Extract the (X, Y) coordinate from the center of the cell holding the provided text.  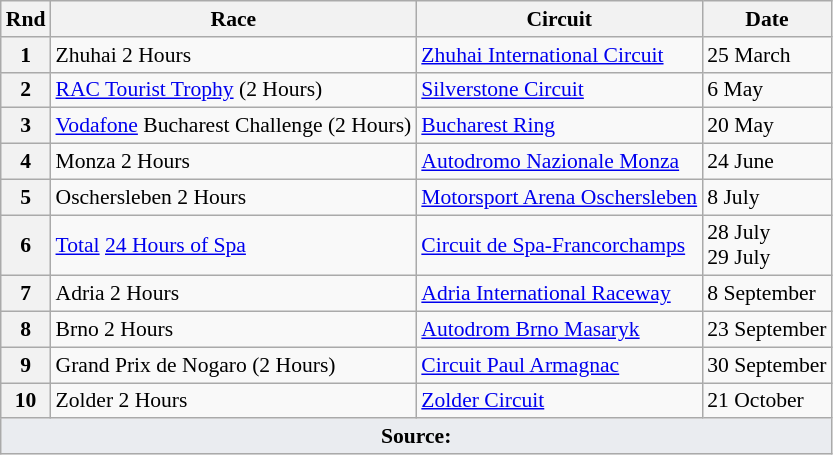
1 (26, 55)
Autodromo Nazionale Monza (559, 162)
Silverstone Circuit (559, 90)
28 July29 July (766, 246)
Autodrom Brno Masaryk (559, 330)
8 (26, 330)
30 September (766, 365)
7 (26, 294)
21 October (766, 401)
Monza 2 Hours (233, 162)
Adria 2 Hours (233, 294)
Brno 2 Hours (233, 330)
Motorsport Arena Oschersleben (559, 197)
3 (26, 126)
24 June (766, 162)
Zolder Circuit (559, 401)
Race (233, 19)
Circuit de Spa-Francorchamps (559, 246)
25 March (766, 55)
9 (26, 365)
10 (26, 401)
Zhuhai International Circuit (559, 55)
Circuit (559, 19)
RAC Tourist Trophy (2 Hours) (233, 90)
Bucharest Ring (559, 126)
Rnd (26, 19)
Circuit Paul Armagnac (559, 365)
6 (26, 246)
2 (26, 90)
8 July (766, 197)
Oschersleben 2 Hours (233, 197)
6 May (766, 90)
Adria International Raceway (559, 294)
Zolder 2 Hours (233, 401)
4 (26, 162)
Date (766, 19)
Source: (416, 437)
5 (26, 197)
Grand Prix de Nogaro (2 Hours) (233, 365)
20 May (766, 126)
Total 24 Hours of Spa (233, 246)
Zhuhai 2 Hours (233, 55)
23 September (766, 330)
8 September (766, 294)
Vodafone Bucharest Challenge (2 Hours) (233, 126)
